Capture the cell that displays the provided text and extract its [X, Y] central coordinate. 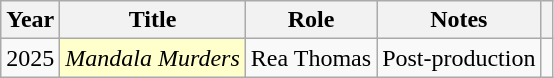
Mandala Murders [153, 58]
Notes [459, 20]
Title [153, 20]
Role [310, 20]
Year [30, 20]
Post-production [459, 58]
2025 [30, 58]
Rea Thomas [310, 58]
